Locate the cell with the specified text and output its (X, Y) center coordinate. 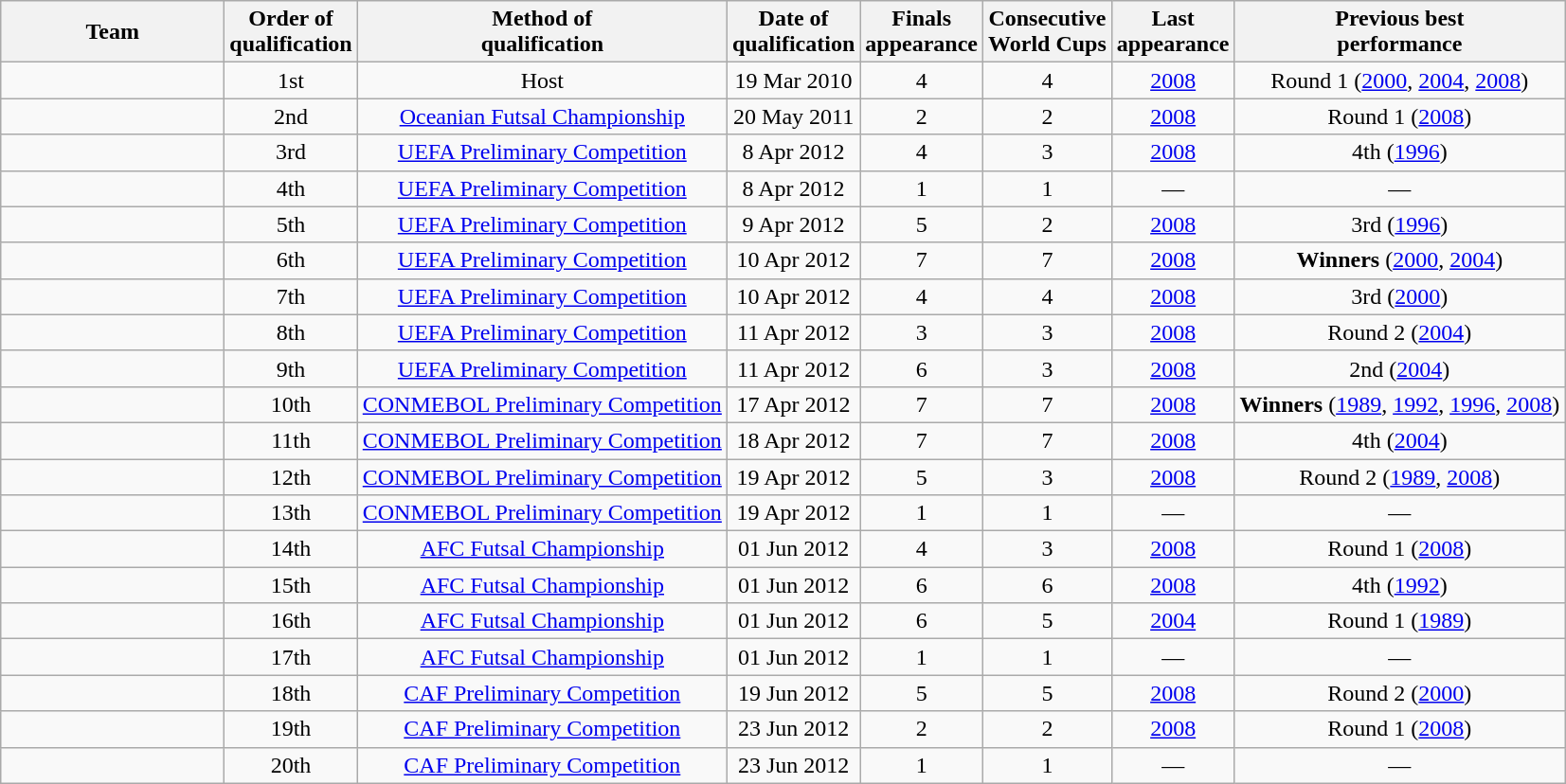
Date ofqualification (793, 32)
3rd (1996) (1400, 224)
19 Jun 2012 (793, 693)
4th (1992) (1400, 585)
20 May 2011 (793, 116)
Method ofqualification (542, 32)
10th (291, 404)
20th (291, 765)
ConsecutiveWorld Cups (1048, 32)
18th (291, 693)
19th (291, 729)
7th (291, 296)
9 Apr 2012 (793, 224)
3rd (291, 152)
4th (2004) (1400, 440)
13th (291, 513)
Round 2 (1989, 2008) (1400, 476)
14th (291, 549)
Winners (1989, 1992, 1996, 2008) (1400, 404)
2nd (2004) (1400, 368)
Finalsappearance (922, 32)
Winners (2000, 2004) (1400, 260)
9th (291, 368)
Round 1 (2000, 2004, 2008) (1400, 80)
15th (291, 585)
4th (291, 188)
1st (291, 80)
Round 1 (1989) (1400, 621)
Oceanian Futsal Championship (542, 116)
Round 2 (2004) (1400, 332)
8th (291, 332)
11th (291, 440)
Previous bestperformance (1400, 32)
Order ofqualification (291, 32)
18 Apr 2012 (793, 440)
2nd (291, 116)
Lastappearance (1173, 32)
6th (291, 260)
Round 2 (2000) (1400, 693)
3rd (2000) (1400, 296)
4th (1996) (1400, 152)
16th (291, 621)
17th (291, 657)
17 Apr 2012 (793, 404)
2004 (1173, 621)
Host (542, 80)
5th (291, 224)
19 Mar 2010 (793, 80)
Team (113, 32)
12th (291, 476)
